Determine the [x, y] coordinate at the center of the cell enclosing the given text.  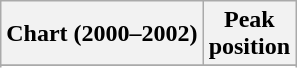
Chart (2000–2002) [102, 34]
Peakposition [249, 34]
